Identify which cell holds the provided text, then report its [x, y] central coordinate. 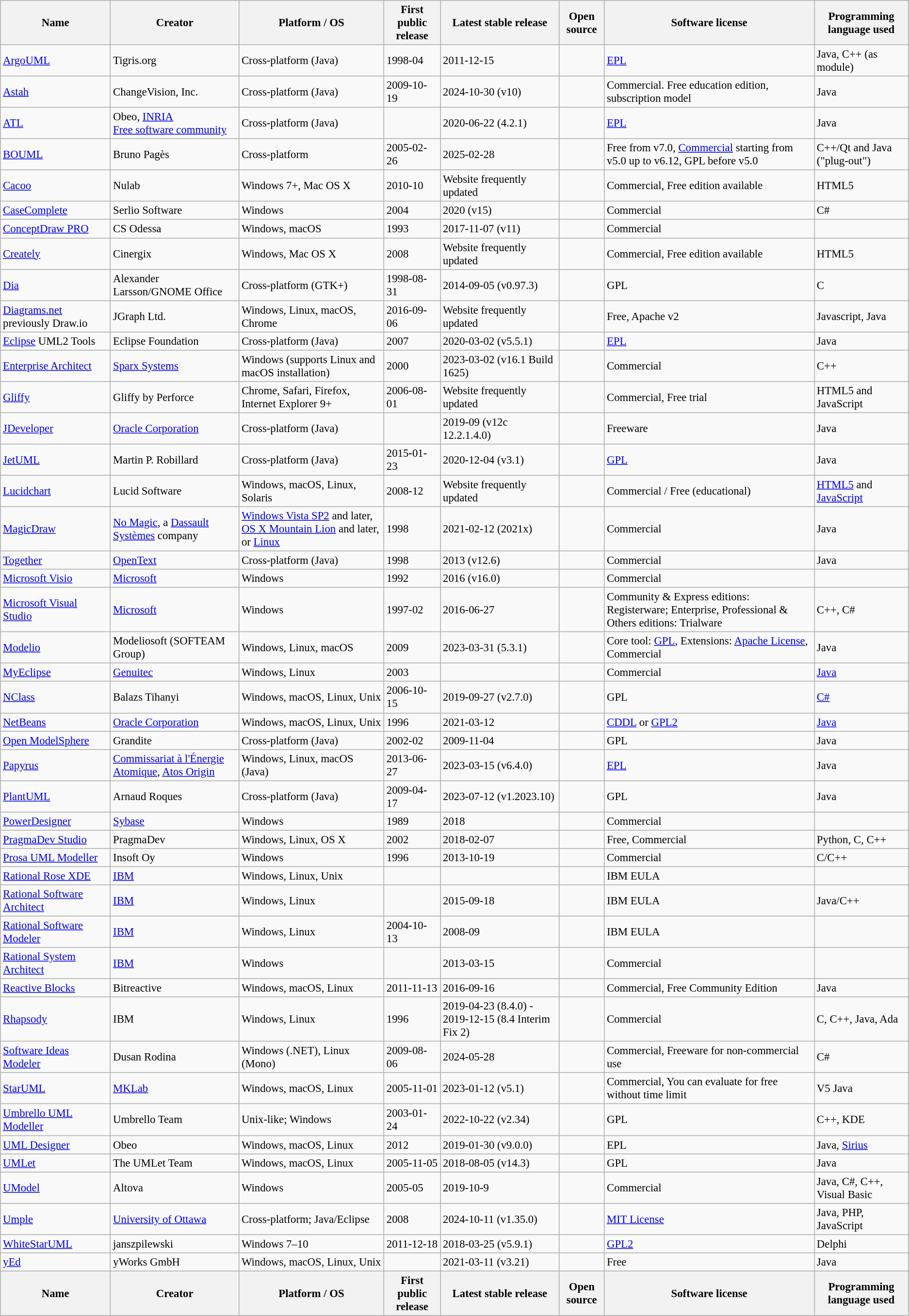
2010-10 [412, 186]
Software Ideas Modeler [55, 1057]
2012 [412, 1145]
2019-10-9 [500, 1188]
2009-08-06 [412, 1057]
Bitreactive [175, 988]
Umbrello Team [175, 1120]
GPL2 [709, 1244]
2023-03-15 (v6.4.0) [500, 765]
2024-10-11 (v1.35.0) [500, 1219]
Cacoo [55, 186]
Obeo, INRIAFree software community [175, 123]
V5 Java [861, 1088]
2016-09-16 [500, 988]
Windows 7+, Mac OS X [311, 186]
2000 [412, 366]
Rational Software Architect [55, 901]
2023-03-02 (v16.1 Build 1625) [500, 366]
2016 (v16.0) [500, 578]
Free from v7.0, Commercial starting from v5.0 up to v6.12, GPL before v5.0 [709, 154]
2019-04-23 (8.4.0) - 2019-12-15 (8.4 Interim Fix 2) [500, 1019]
C [861, 285]
Rational System Architect [55, 963]
Papyrus [55, 765]
2009-11-04 [500, 740]
Gliffy by Perforce [175, 398]
2013-06-27 [412, 765]
Altova [175, 1188]
C++, C# [861, 610]
2002-02 [412, 740]
Java, C#, C++, Visual Basic [861, 1188]
Free, Commercial [709, 839]
C, C++, Java, Ada [861, 1019]
Dia [55, 285]
Freeware [709, 429]
Free, Apache v2 [709, 316]
MIT License [709, 1219]
Microsoft Visio [55, 578]
2025-02-28 [500, 154]
2005-11-01 [412, 1088]
Sparx Systems [175, 366]
CS Odessa [175, 229]
Chrome, Safari, Firefox, Internet Explorer 9+ [311, 398]
2002 [412, 839]
2006-08-01 [412, 398]
2020 (v15) [500, 211]
NClass [55, 697]
MagicDraw [55, 529]
Dusan Rodina [175, 1057]
ConceptDraw PRO [55, 229]
Windows, macOS, Linux, Solaris [311, 491]
Java, Sirius [861, 1145]
Modeliosoft (SOFTEAM Group) [175, 648]
The UMLet Team [175, 1163]
2005-11-05 [412, 1163]
NetBeans [55, 722]
Windows, Linux, macOS [311, 648]
Commercial. Free education edition, subscription model [709, 92]
Eclipse UML2 Tools [55, 341]
Serlio Software [175, 211]
Cinergix [175, 254]
2024-10-30 (v10) [500, 92]
1993 [412, 229]
2014-09-05 (v0.97.3) [500, 285]
2021-03-11 (v3.21) [500, 1262]
WhiteStarUML [55, 1244]
MyEclipse [55, 673]
2003 [412, 673]
University of Ottawa [175, 1219]
2020-03-02 (v5.5.1) [500, 341]
2007 [412, 341]
Windows, Linux, macOS, Chrome [311, 316]
Microsoft Visual Studio [55, 610]
JetUML [55, 460]
Delphi [861, 1244]
Windows, macOS [311, 229]
2018-02-07 [500, 839]
Nulab [175, 186]
Open ModelSphere [55, 740]
UML Designer [55, 1145]
Modelio [55, 648]
MKLab [175, 1088]
2011-11-13 [412, 988]
2016-06-27 [500, 610]
2017-11-07 (v11) [500, 229]
Windows (.NET), Linux (Mono) [311, 1057]
1998-08-31 [412, 285]
Diagrams.net previously Draw.io [55, 316]
2018-03-25 (v5.9.1) [500, 1244]
2015-09-18 [500, 901]
Java, PHP, JavaScript [861, 1219]
Commercial, You can evaluate for free without time limit [709, 1088]
2021-03-12 [500, 722]
C++/Qt and Java ("plug-out") [861, 154]
No Magic, a Dassault Systèmes company [175, 529]
1998-04 [412, 61]
Commercial / Free (educational) [709, 491]
1992 [412, 578]
Lucidchart [55, 491]
Core tool: GPL, Extensions: Apache License, Commercial [709, 648]
Rhapsody [55, 1019]
C/C++ [861, 858]
C++, KDE [861, 1120]
Together [55, 561]
2019-09-27 (v2.7.0) [500, 697]
Windows (supports Linux and macOS installation) [311, 366]
2013 (v12.6) [500, 561]
Java/C++ [861, 901]
UModel [55, 1188]
2006-10-15 [412, 697]
Commissariat à l'Énergie Atomique, Atos Origin [175, 765]
Balazs Tihanyi [175, 697]
Umbrello UML Modeller [55, 1120]
2018-08-05 (v14.3) [500, 1163]
Windows Vista SP2 and later, OS X Mountain Lion and later, or Linux [311, 529]
Cross-platform; Java/Eclipse [311, 1219]
yEd [55, 1262]
Grandite [175, 740]
2020-06-22 (4.2.1) [500, 123]
Bruno Pagès [175, 154]
PlantUML [55, 796]
CDDL or GPL2 [709, 722]
2022-10-22 (v2.34) [500, 1120]
2005-02-26 [412, 154]
yWorks GmbH [175, 1262]
2013-03-15 [500, 963]
2021-02-12 (2021x) [500, 529]
Tigris.org [175, 61]
Windows, Linux, macOS (Java) [311, 765]
Eclipse Foundation [175, 341]
Free [709, 1262]
2011-12-18 [412, 1244]
Lucid Software [175, 491]
Arnaud Roques [175, 796]
Martin P. Robillard [175, 460]
2019-01-30 (v9.0.0) [500, 1145]
2023-01-12 (v5.1) [500, 1088]
1997-02 [412, 610]
Windows, Mac OS X [311, 254]
C++ [861, 366]
ArgoUML [55, 61]
2015-01-23 [412, 460]
Enterprise Architect [55, 366]
PragmaDev Studio [55, 839]
Javascript, Java [861, 316]
Alexander Larsson/GNOME Office [175, 285]
Windows, Linux, OS X [311, 839]
Community & Express editions: Registerware; Enterprise, Professional & Others editions: Trialware [709, 610]
2003-01-24 [412, 1120]
Sybase [175, 821]
OpenText [175, 561]
2009-10-19 [412, 92]
Creately [55, 254]
Reactive Blocks [55, 988]
2008-09 [500, 932]
Cross-platform (GTK+) [311, 285]
Rational Software Modeler [55, 932]
2024-05-28 [500, 1057]
UMLet [55, 1163]
Astah [55, 92]
2011-12-15 [500, 61]
JGraph Ltd. [175, 316]
PowerDesigner [55, 821]
CaseComplete [55, 211]
Prosa UML Modeller [55, 858]
2020-12-04 (v3.1) [500, 460]
2004-10-13 [412, 932]
2019-09 (v12c 12.2.1.4.0) [500, 429]
ATL [55, 123]
Obeo [175, 1145]
janszpilewski [175, 1244]
JDeveloper [55, 429]
Genuitec [175, 673]
Unix-like; Windows [311, 1120]
Insoft Oy [175, 858]
Umple [55, 1219]
Commercial, Free Community Edition [709, 988]
ChangeVision, Inc. [175, 92]
2023-03-31 (5.3.1) [500, 648]
Commercial, Freeware for non-commercial use [709, 1057]
1989 [412, 821]
Cross-platform [311, 154]
Commercial, Free trial [709, 398]
2008-12 [412, 491]
Windows 7–10 [311, 1244]
Java, C++ (as module) [861, 61]
2009 [412, 648]
PragmaDev [175, 839]
Python, C, C++ [861, 839]
2004 [412, 211]
2009-04-17 [412, 796]
Windows, Linux, Unix [311, 876]
StarUML [55, 1088]
Gliffy [55, 398]
BOUML [55, 154]
2005-05 [412, 1188]
2023-07-12 (v1.2023.10) [500, 796]
2018 [500, 821]
2016-09-06 [412, 316]
Rational Rose XDE [55, 876]
2013-10-19 [500, 858]
